For the text-containing cell, return its midpoint in (X, Y) coordinate format. 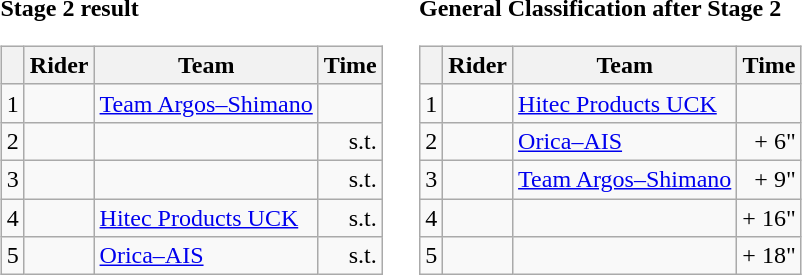
+ 16" (769, 217)
+ 6" (769, 141)
+ 9" (769, 179)
+ 18" (769, 256)
